From the cell containing the given text, extract its center point as (X, Y) coordinate. 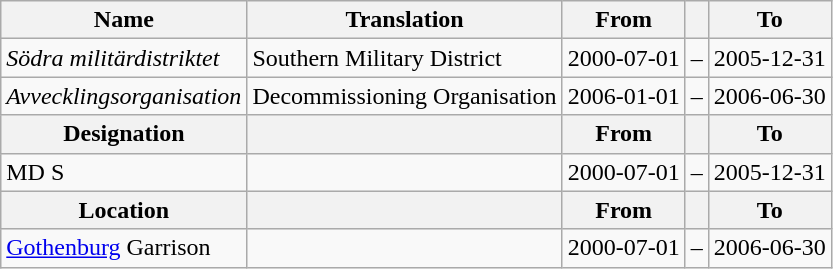
Location (124, 210)
Southern Military District (404, 58)
MD S (124, 172)
Gothenburg Garrison (124, 248)
Translation (404, 20)
Designation (124, 134)
Södra militärdistriktet (124, 58)
2006-01-01 (624, 96)
Name (124, 20)
Decommissioning Organisation (404, 96)
Avvecklingsorganisation (124, 96)
